Scan for the cell matching the given text and deliver its [X, Y] coordinate at center. 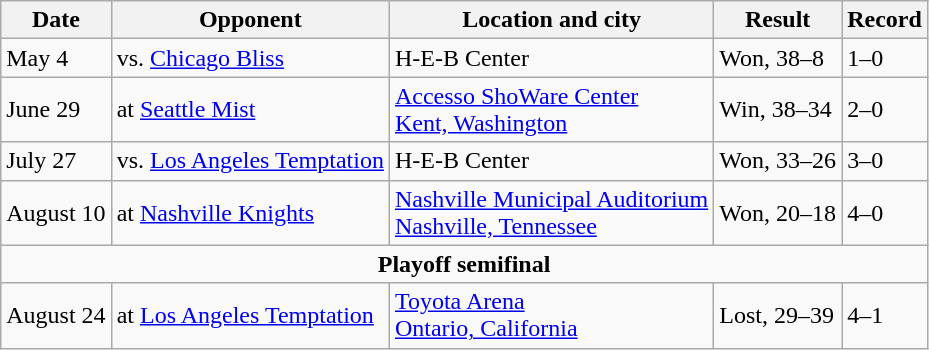
June 29 [56, 110]
Won, 33–26 [778, 161]
Won, 20–18 [778, 212]
vs. Los Angeles Temptation [250, 161]
Nashville Municipal AuditoriumNashville, Tennessee [551, 212]
Record [885, 20]
Date [56, 20]
4–0 [885, 212]
Accesso ShoWare CenterKent, Washington [551, 110]
Result [778, 20]
at Los Angeles Temptation [250, 316]
1–0 [885, 58]
2–0 [885, 110]
at Nashville Knights [250, 212]
Toyota ArenaOntario, California [551, 316]
August 10 [56, 212]
August 24 [56, 316]
3–0 [885, 161]
Playoff semifinal [464, 264]
May 4 [56, 58]
at Seattle Mist [250, 110]
vs. Chicago Bliss [250, 58]
Won, 38–8 [778, 58]
Win, 38–34 [778, 110]
July 27 [56, 161]
Location and city [551, 20]
4–1 [885, 316]
Lost, 29–39 [778, 316]
Opponent [250, 20]
